Return the (x, y) coordinate for the center point of the cell that contains the specified text.  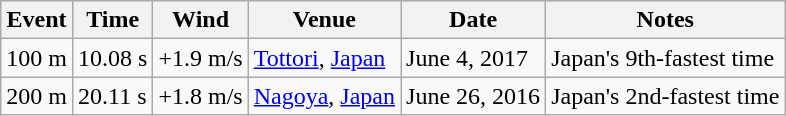
June 4, 2017 (474, 58)
Time (112, 20)
Event (37, 20)
+1.9 m/s (200, 58)
+1.8 m/s (200, 96)
Wind (200, 20)
Japan's 2nd-fastest time (666, 96)
Nagoya, Japan (324, 96)
Venue (324, 20)
Notes (666, 20)
Tottori, Japan (324, 58)
200 m (37, 96)
June 26, 2016 (474, 96)
20.11 s (112, 96)
100 m (37, 58)
Date (474, 20)
10.08 s (112, 58)
Japan's 9th-fastest time (666, 58)
